Return the (x, y) coordinate for the center point of the cell that contains the specified text.  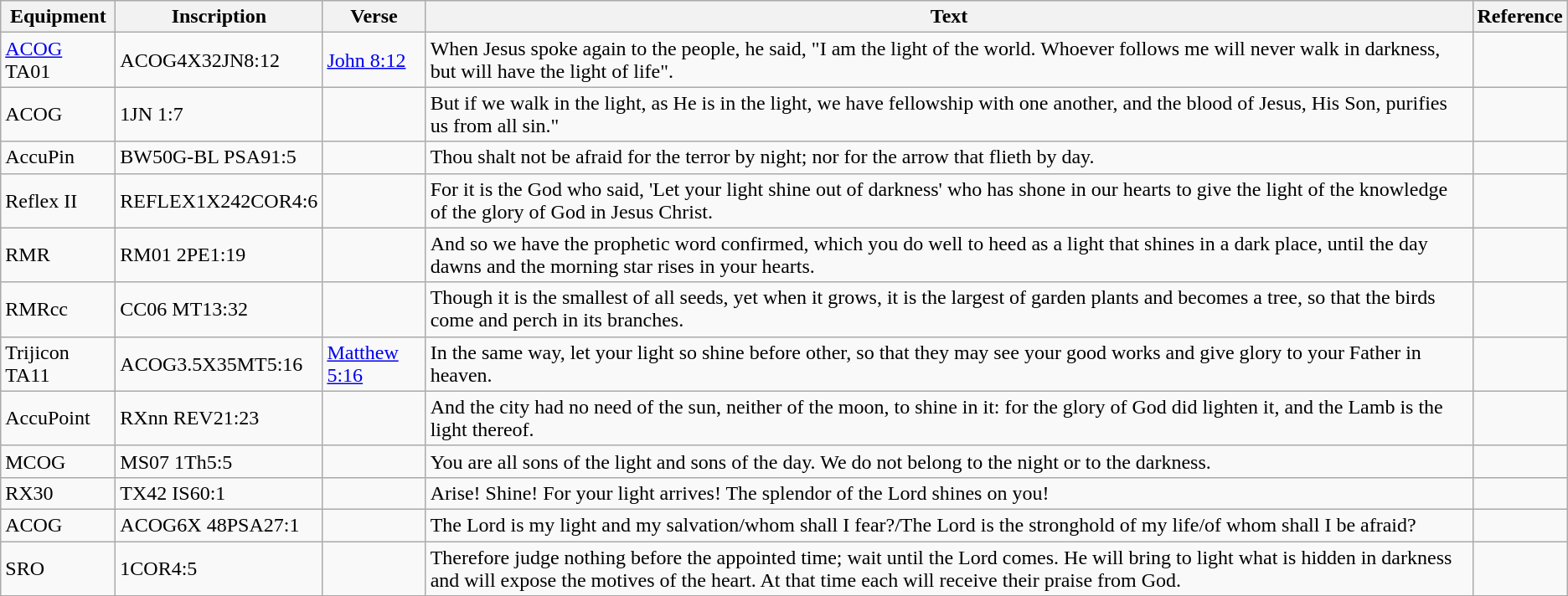
TX42 IS60:1 (219, 493)
ACOG3.5X35MT5:16 (219, 363)
1COR4:5 (219, 568)
ACOG6X 48PSA27:1 (219, 525)
RMRcc (59, 310)
The Lord is my light and my salvation/whom shall I fear?/The Lord is the stronghold of my life/of whom shall I be afraid? (949, 525)
RX30 (59, 493)
Text (949, 17)
RXnn REV21:23 (219, 419)
Trijicon TA11 (59, 363)
You are all sons of the light and sons of the day. We do not belong to the night or to the darkness. (949, 461)
Arise! Shine! For your light arrives! The splendor of the Lord shines on you! (949, 493)
Verse (374, 17)
RMR (59, 254)
MS07 1Th5:5 (219, 461)
ACOG4X32JN8:12 (219, 60)
AccuPoint (59, 419)
Inscription (219, 17)
BW50G-BL PSA91:5 (219, 157)
Thou shalt not be afraid for the terror by night; nor for the arrow that flieth by day. (949, 157)
And the city had no need of the sun, neither of the moon, to shine in it: for the glory of God did lighten it, and the Lamb is the light thereof. (949, 419)
1JN 1:7 (219, 114)
ACOG TA01 (59, 60)
Reflex II (59, 201)
MCOG (59, 461)
SRO (59, 568)
RM01 2PE1:19 (219, 254)
In the same way, let your light so shine before other, so that they may see your good works and give glory to your Father in heaven. (949, 363)
Equipment (59, 17)
But if we walk in the light, as He is in the light, we have fellowship with one another, and the blood of Jesus, His Son, purifies us from all sin." (949, 114)
REFLEX1X242COR4:6 (219, 201)
John 8:12 (374, 60)
Matthew 5:16 (374, 363)
AccuPin (59, 157)
Reference (1519, 17)
CC06 MT13:32 (219, 310)
